Pinpoint the cell where the given text exists, returning its [x, y] midpoint coordinate. 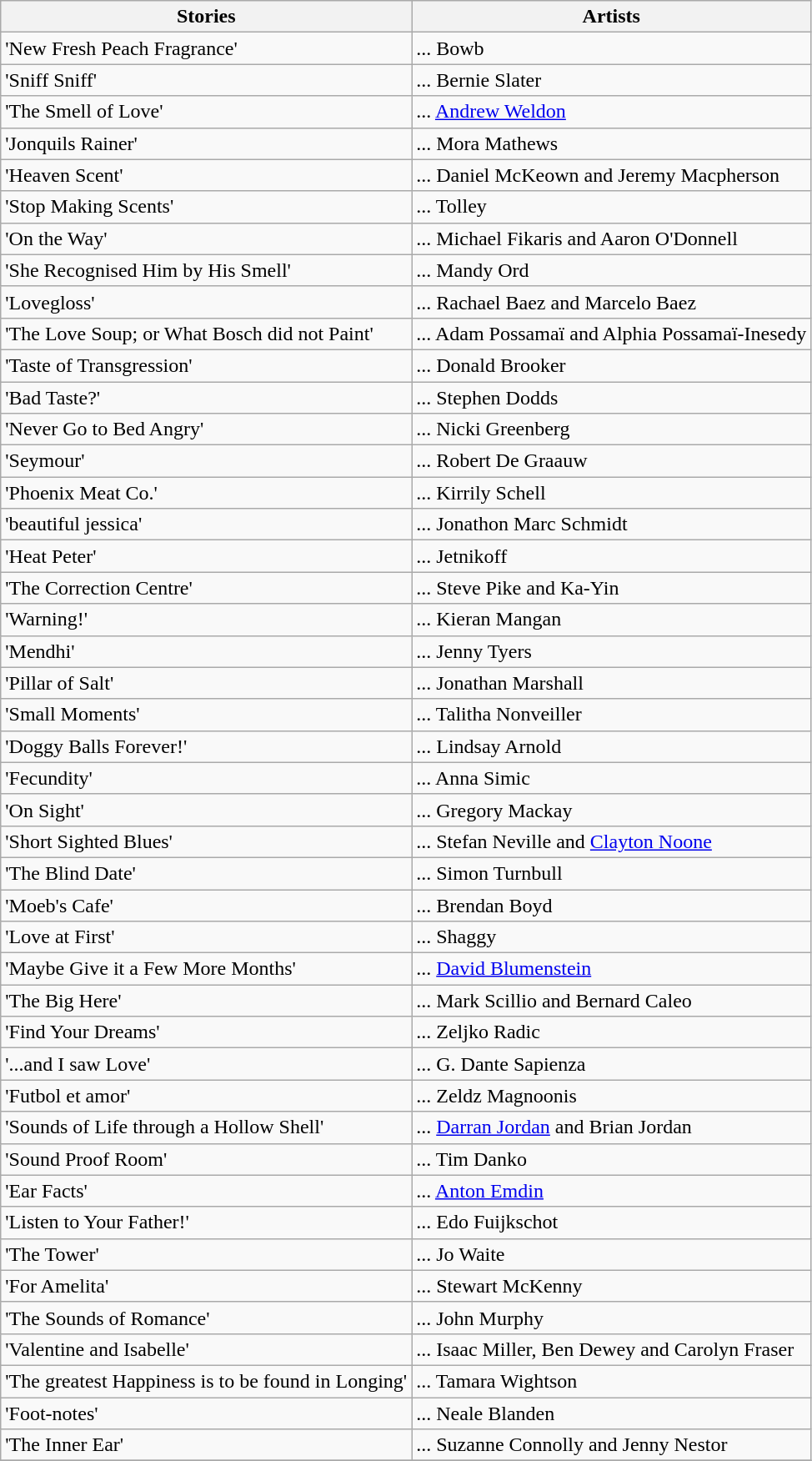
... Steve Pike and Ka-Yin [612, 588]
'The Correction Centre' [207, 588]
... Donald Brooker [612, 365]
... Jetnikoff [612, 556]
'...and I saw Love' [207, 1064]
'The Big Here' [207, 1001]
... Kirrily Schell [612, 493]
... Rachael Baez and Marcelo Baez [612, 302]
... Nicki Greenberg [612, 429]
... Tolley [612, 207]
... Jonathon Marc Schmidt [612, 525]
... Tim Danko [612, 1159]
'For Amelita' [207, 1286]
'On Sight' [207, 810]
'Sounds of Life through a Hollow Shell' [207, 1127]
'Valentine and Isabelle' [207, 1349]
... Michael Fikaris and Aaron O'Donnell [612, 238]
... Stephen Dodds [612, 398]
'Stop Making Scents' [207, 207]
'Phoenix Meat Co.' [207, 493]
'Foot-notes' [207, 1413]
... Jo Waite [612, 1254]
... Daniel McKeown and Jeremy Macpherson [612, 175]
'Heat Peter' [207, 556]
... Isaac Miller, Ben Dewey and Carolyn Fraser [612, 1349]
'Futbol et amor' [207, 1096]
'Fecundity' [207, 778]
... Zeldz Magnoonis [612, 1096]
... Edo Fuijkschot [612, 1223]
... Robert De Graauw [612, 461]
'On the Way' [207, 238]
'beautiful jessica' [207, 525]
'Small Moments' [207, 715]
... Anna Simic [612, 778]
'The Smell of Love' [207, 112]
... Kieran Mangan [612, 620]
'The Sounds of Romance' [207, 1318]
'Sound Proof Room' [207, 1159]
'Moeb's Cafe' [207, 905]
... Lindsay Arnold [612, 746]
... Tamara Wightson [612, 1381]
'Bad Taste?' [207, 398]
'Seymour' [207, 461]
... David Blumenstein [612, 969]
'Jonquils Rainer' [207, 143]
... Gregory Mackay [612, 810]
... Suzanne Connolly and Jenny Nestor [612, 1445]
'She Recognised Him by His Smell' [207, 270]
'The Blind Date' [207, 873]
... Anton Emdin [612, 1191]
'The Inner Ear' [207, 1445]
... Bowb [612, 48]
'Love at First' [207, 937]
'New Fresh Peach Fragrance' [207, 48]
'Maybe Give it a Few More Months' [207, 969]
'Lovegloss' [207, 302]
... Bernie Slater [612, 80]
'Never Go to Bed Angry' [207, 429]
'Heaven Scent' [207, 175]
... Darran Jordan and Brian Jordan [612, 1127]
... Jenny Tyers [612, 651]
... Zeljko Radic [612, 1032]
... Jonathan Marshall [612, 683]
... Mora Mathews [612, 143]
... Brendan Boyd [612, 905]
... Mandy Ord [612, 270]
'Short Sighted Blues' [207, 841]
... Stefan Neville and Clayton Noone [612, 841]
'Taste of Transgression' [207, 365]
... Mark Scillio and Bernard Caleo [612, 1001]
... Adam Possamaï and Alphia Possamaï-Inesedy [612, 334]
... Stewart McKenny [612, 1286]
... Neale Blanden [612, 1413]
'The Love Soup; or What Bosch did not Paint' [207, 334]
... Talitha Nonveiller [612, 715]
Stories [207, 17]
Artists [612, 17]
'Warning!' [207, 620]
... Shaggy [612, 937]
'Pillar of Salt' [207, 683]
'The Tower' [207, 1254]
'Ear Facts' [207, 1191]
... Andrew Weldon [612, 112]
'Mendhi' [207, 651]
'The greatest Happiness is to be found in Longing' [207, 1381]
'Listen to Your Father!' [207, 1223]
... G. Dante Sapienza [612, 1064]
... Simon Turnbull [612, 873]
'Find Your Dreams' [207, 1032]
'Doggy Balls Forever!' [207, 746]
'Sniff Sniff' [207, 80]
... John Murphy [612, 1318]
